Search for the cell housing the specified text and yield its (x, y) center coordinate. 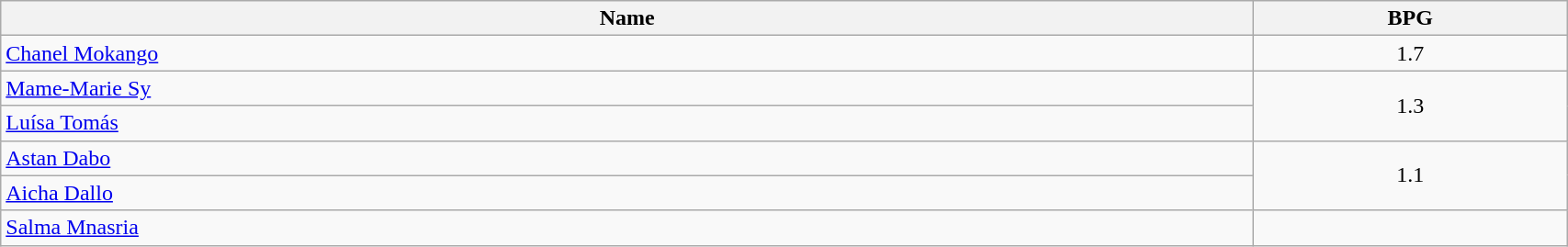
Aicha Dallo (627, 193)
Luísa Tomás (627, 123)
Astan Dabo (627, 158)
Salma Mnasria (627, 228)
Name (627, 18)
Mame-Marie Sy (627, 88)
1.3 (1411, 106)
BPG (1411, 18)
1.7 (1411, 53)
Chanel Mokango (627, 53)
1.1 (1411, 175)
